Search for the cell housing the specified text and yield its [X, Y] center coordinate. 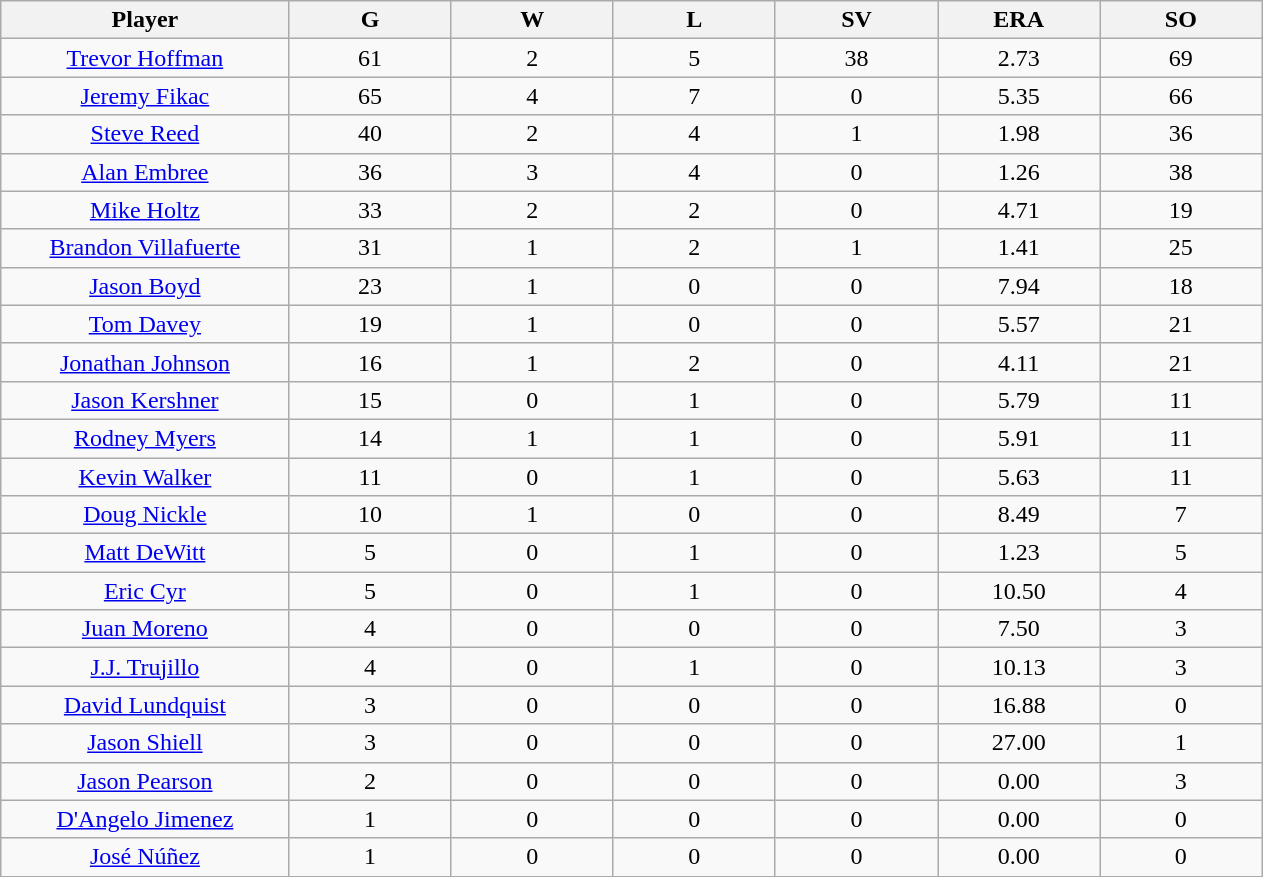
SO [1181, 20]
Jason Boyd [145, 286]
31 [370, 248]
SV [856, 20]
66 [1181, 96]
4.71 [1019, 210]
G [370, 20]
D'Angelo Jimenez [145, 819]
8.49 [1019, 515]
Jonathan Johnson [145, 362]
5.35 [1019, 96]
W [532, 20]
Mike Holtz [145, 210]
José Núñez [145, 857]
27.00 [1019, 743]
1.23 [1019, 553]
Trevor Hoffman [145, 58]
65 [370, 96]
Tom Davey [145, 324]
1.98 [1019, 134]
Brandon Villafuerte [145, 248]
18 [1181, 286]
16.88 [1019, 705]
33 [370, 210]
Jason Pearson [145, 781]
7.50 [1019, 629]
61 [370, 58]
10.50 [1019, 591]
Steve Reed [145, 134]
40 [370, 134]
5.91 [1019, 438]
2.73 [1019, 58]
Doug Nickle [145, 515]
5.57 [1019, 324]
Juan Moreno [145, 629]
1.26 [1019, 172]
J.J. Trujillo [145, 667]
69 [1181, 58]
Kevin Walker [145, 477]
5.63 [1019, 477]
Matt DeWitt [145, 553]
Rodney Myers [145, 438]
Player [145, 20]
Jason Shiell [145, 743]
Jeremy Fikac [145, 96]
David Lundquist [145, 705]
4.11 [1019, 362]
25 [1181, 248]
Jason Kershner [145, 400]
1.41 [1019, 248]
Alan Embree [145, 172]
23 [370, 286]
Eric Cyr [145, 591]
14 [370, 438]
ERA [1019, 20]
10 [370, 515]
16 [370, 362]
5.79 [1019, 400]
15 [370, 400]
L [694, 20]
10.13 [1019, 667]
7.94 [1019, 286]
